From the cell containing the given text, extract its center point as (X, Y) coordinate. 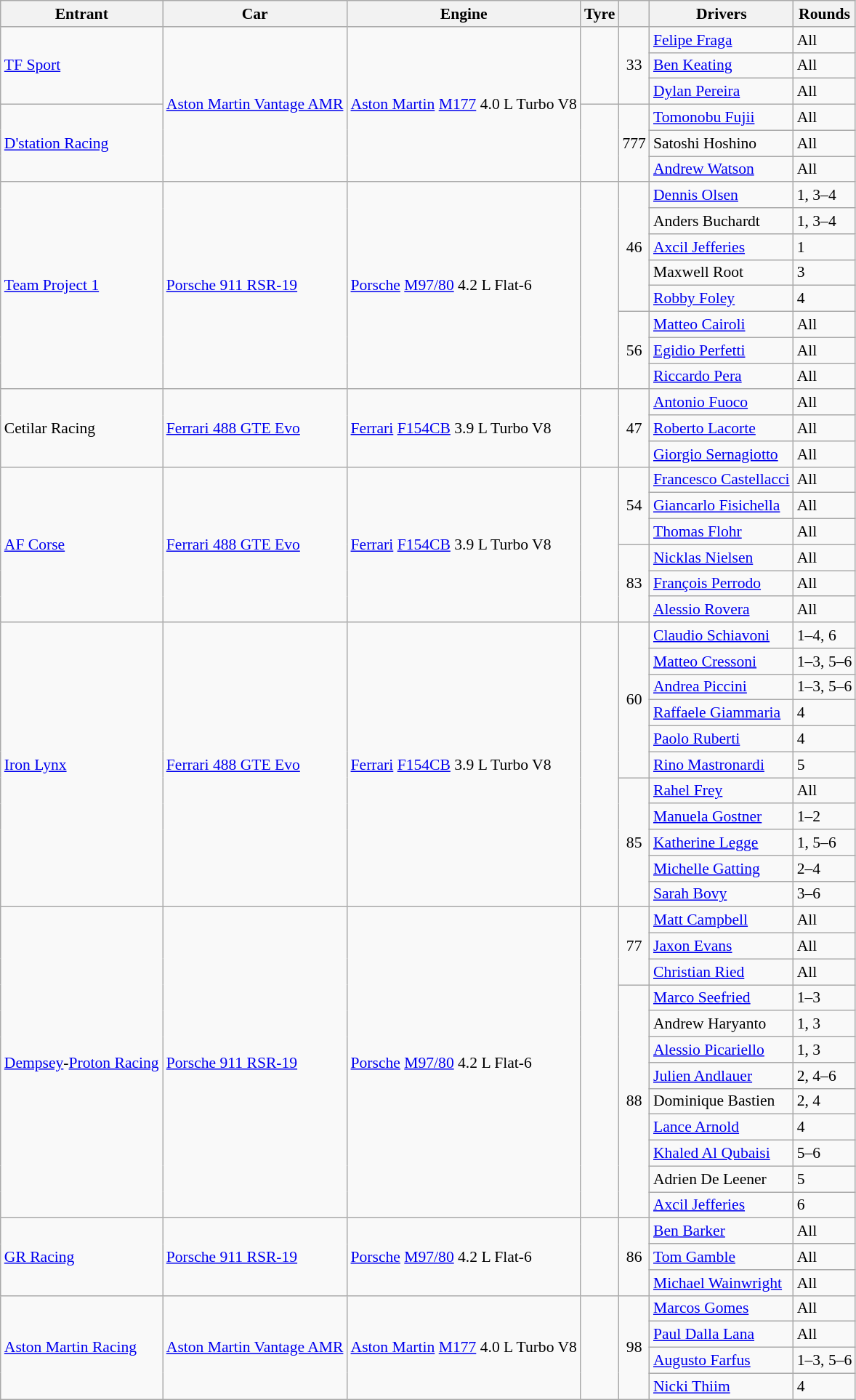
TF Sport (81, 65)
Francesco Castellacci (722, 480)
46 (634, 247)
Rounds (825, 14)
Paolo Ruberti (722, 739)
2, 4 (825, 1101)
Giancarlo Fisichella (722, 506)
Raffaele Giammaria (722, 713)
54 (634, 506)
Tyre (599, 14)
Khaled Al Qubaisi (722, 1154)
Marco Seefried (722, 998)
GR Racing (81, 1258)
Dominique Bastien (722, 1101)
1–2 (825, 817)
Marcos Gomes (722, 1308)
88 (634, 1102)
Robby Foley (722, 299)
47 (634, 429)
Jaxon Evans (722, 946)
François Perrodo (722, 584)
Rahel Frey (722, 791)
Engine (464, 14)
Aston Martin Racing (81, 1347)
Manuela Gostner (722, 817)
Car (255, 14)
Lance Arnold (722, 1127)
Katherine Legge (722, 842)
Riccardo Pera (722, 377)
Claudio Schiavoni (722, 635)
Satoshi Hoshino (722, 143)
1–3 (825, 998)
1–4, 6 (825, 635)
Paul Dalla Lana (722, 1335)
Michelle Gatting (722, 869)
Ben Barker (722, 1231)
Entrant (81, 14)
86 (634, 1258)
Dylan Pereira (722, 92)
Tomonobu Fujii (722, 118)
56 (634, 350)
Tom Gamble (722, 1257)
Matt Campbell (722, 920)
98 (634, 1347)
2–4 (825, 869)
Adrien De Leener (722, 1179)
Augusto Farfus (722, 1361)
Giorgio Sernagiotto (722, 454)
D'station Racing (81, 144)
1, 5–6 (825, 842)
77 (634, 946)
33 (634, 65)
Nicki Thiim (722, 1386)
Cetilar Racing (81, 429)
Rino Mastronardi (722, 765)
Egidio Perfetti (722, 350)
Dennis Olsen (722, 196)
Iron Lynx (81, 765)
3 (825, 273)
Andrew Watson (722, 169)
Michael Wainwright (722, 1283)
Andrew Haryanto (722, 1024)
Felipe Fraga (722, 40)
Dempsey-Proton Racing (81, 1063)
Christian Ried (722, 972)
AF Corse (81, 544)
Team Project 1 (81, 286)
Roberto Lacorte (722, 428)
Matteo Cressoni (722, 661)
Alessio Rovera (722, 610)
85 (634, 842)
6 (825, 1205)
Antonio Fuoco (722, 403)
2, 4–6 (825, 1076)
Drivers (722, 14)
Nicklas Nielsen (722, 558)
Anders Buchardt (722, 221)
Sarah Bovy (722, 894)
Maxwell Root (722, 273)
83 (634, 583)
Alessio Picariello (722, 1050)
Ben Keating (722, 65)
3–6 (825, 894)
Matteo Cairoli (722, 325)
Julien Andlauer (722, 1076)
5–6 (825, 1154)
60 (634, 700)
777 (634, 144)
1 (825, 247)
Andrea Piccini (722, 687)
Thomas Flohr (722, 532)
